Pinpoint the cell where the given text exists, returning its [x, y] midpoint coordinate. 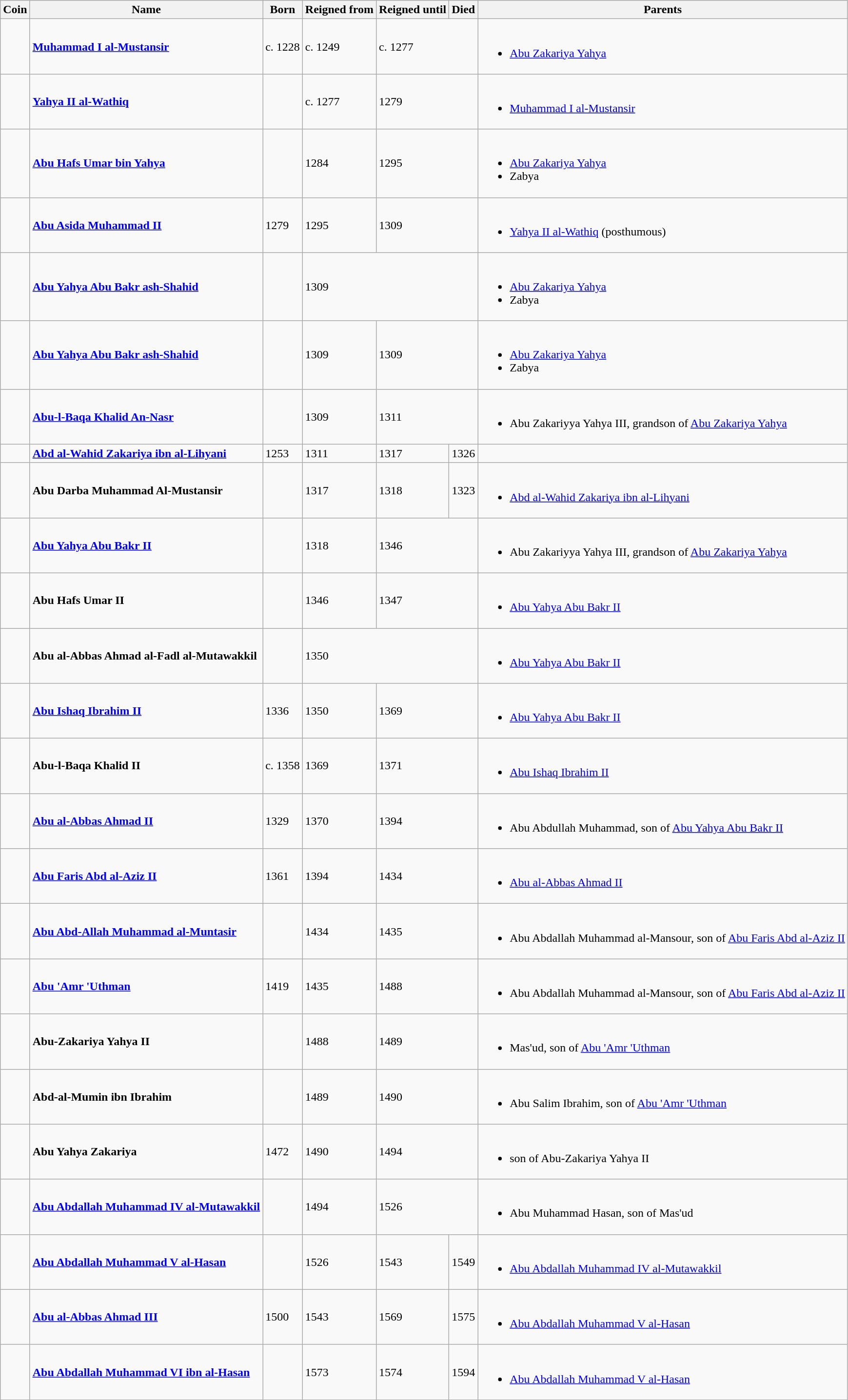
Yahya II al-Wathiq [146, 101]
1549 [463, 1262]
1326 [463, 453]
1472 [283, 1151]
1575 [463, 1317]
Parents [663, 10]
1323 [463, 490]
Name [146, 10]
Abu Abdallah Muhammad VI ibn al-Hasan [146, 1372]
c. 1249 [339, 47]
Abu-l-Baqa Khalid An-Nasr [146, 416]
Abu Asida Muhammad II [146, 225]
1329 [283, 821]
1569 [413, 1317]
Abu Faris Abd al-Aziz II [146, 876]
Abu al-Abbas Ahmad al-Fadl al-Mutawakkil [146, 655]
Reigned from [339, 10]
Abu-Zakariya Yahya II [146, 1041]
Abu Darba Muhammad Al-Mustansir [146, 490]
1574 [413, 1372]
Coin [15, 10]
1500 [283, 1317]
1371 [427, 766]
Yahya II al-Wathiq (posthumous) [663, 225]
Abu Hafs Umar bin Yahya [146, 163]
1253 [283, 453]
Abu 'Amr 'Uthman [146, 987]
Died [463, 10]
1361 [283, 876]
Abu Abd-Allah Muhammad al-Muntasir [146, 931]
1336 [283, 711]
son of Abu-Zakariya Yahya II [663, 1151]
1370 [339, 821]
1419 [283, 987]
Abu Hafs Umar II [146, 601]
Abd-al-Mumin ibn Ibrahim [146, 1097]
Born [283, 10]
Abu-l-Baqa Khalid II [146, 766]
c. 1228 [283, 47]
Abu al-Abbas Ahmad III [146, 1317]
1573 [339, 1372]
Abu Abdullah Muhammad, son of Abu Yahya Abu Bakr II [663, 821]
Abu Yahya Zakariya [146, 1151]
1284 [339, 163]
1347 [427, 601]
Reigned until [413, 10]
c. 1358 [283, 766]
Abu Muhammad Hasan, son of Mas'ud [663, 1207]
Abu Salim Ibrahim, son of Abu 'Amr 'Uthman [663, 1097]
Mas'ud, son of Abu 'Amr 'Uthman [663, 1041]
1594 [463, 1372]
Abu Zakariya Yahya [663, 47]
